Find where the given text appears and provide that cell's center as (x, y) coordinate. 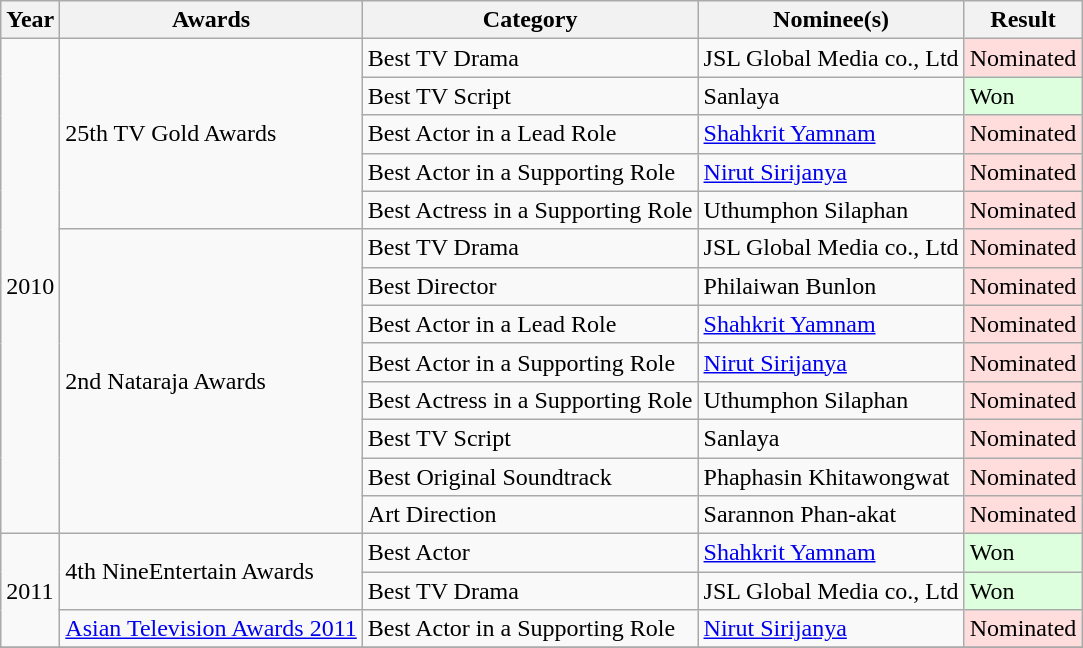
Sarannon Phan-akat (831, 515)
Result (1023, 20)
Phaphasin Khitawongwat (831, 477)
Philaiwan Bunlon (831, 286)
25th TV Gold Awards (211, 134)
4th NineEntertain Awards (211, 572)
Art Direction (530, 515)
Best Actor (530, 553)
Best Original Soundtrack (530, 477)
Asian Television Awards 2011 (211, 629)
Year (30, 20)
2011 (30, 591)
Nominee(s) (831, 20)
Category (530, 20)
2nd Nataraja Awards (211, 381)
2010 (30, 286)
Best Director (530, 286)
Awards (211, 20)
